Provide the (X, Y) coordinate of the cell's center where the given text is located.  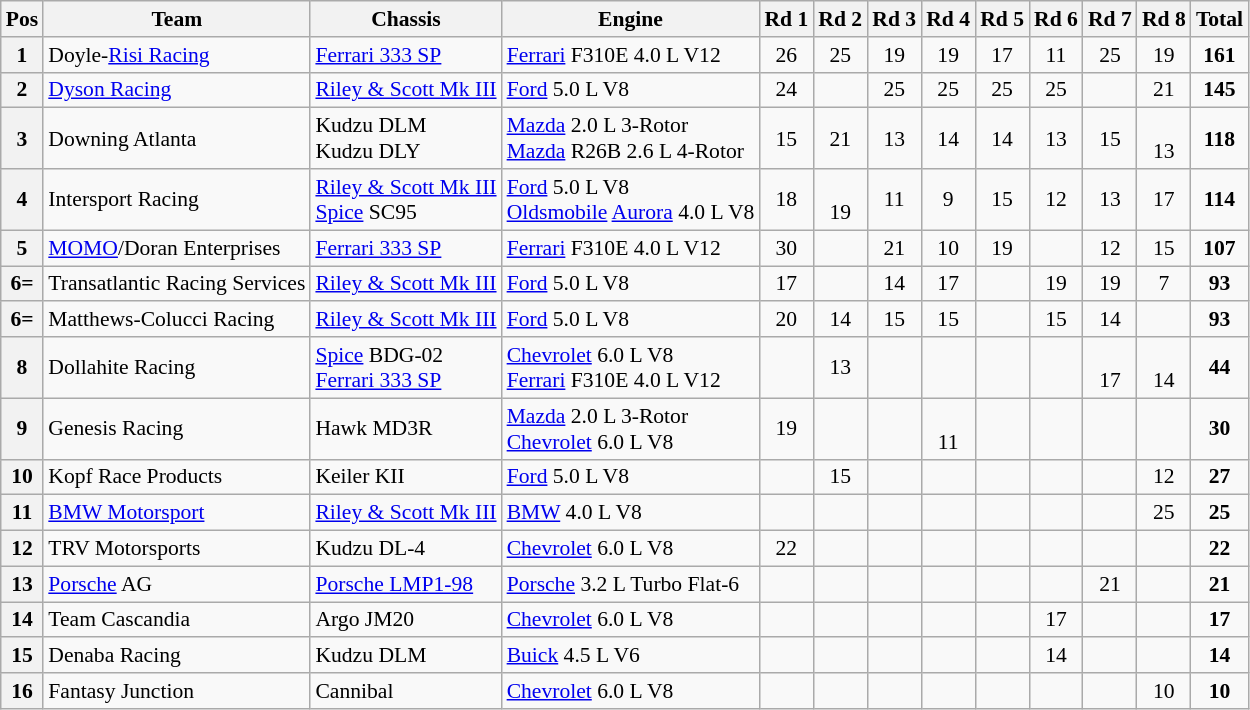
Rd 4 (948, 19)
Chevrolet 6.0 L V8Ferrari F310E 4.0 L V12 (631, 368)
Denaba Racing (176, 656)
3 (22, 138)
18 (786, 200)
8 (22, 368)
Ford 5.0 L V8Oldsmobile Aurora 4.0 L V8 (631, 200)
20 (786, 320)
Intersport Racing (176, 200)
26 (786, 55)
Rd 2 (840, 19)
Keiler KII (406, 477)
44 (1220, 368)
BMW 4.0 L V8 (631, 513)
Mazda 2.0 L 3-RotorMazda R26B 2.6 L 4-Rotor (631, 138)
Spice BDG-02Ferrari 333 SP (406, 368)
2 (22, 90)
MOMO/Doran Enterprises (176, 248)
Chassis (406, 19)
Engine (631, 19)
Rd 5 (1002, 19)
Buick 4.5 L V6 (631, 656)
Team Cascandia (176, 620)
1 (22, 55)
TRV Motorsports (176, 549)
161 (1220, 55)
107 (1220, 248)
Downing Atlanta (176, 138)
Hawk MD3R (406, 428)
Rd 8 (1164, 19)
24 (786, 90)
Porsche AG (176, 584)
4 (22, 200)
Rd 6 (1056, 19)
Porsche 3.2 L Turbo Flat-6 (631, 584)
Dollahite Racing (176, 368)
Rd 1 (786, 19)
Rd 3 (894, 19)
Transatlantic Racing Services (176, 284)
5 (22, 248)
Mazda 2.0 L 3-RotorChevrolet 6.0 L V8 (631, 428)
145 (1220, 90)
Pos (22, 19)
Fantasy Junction (176, 691)
7 (1164, 284)
Cannibal (406, 691)
BMW Motorsport (176, 513)
Dyson Racing (176, 90)
Rd 7 (1110, 19)
Porsche LMP1-98 (406, 584)
Total (1220, 19)
Argo JM20 (406, 620)
Doyle-Risi Racing (176, 55)
27 (1220, 477)
Matthews-Colucci Racing (176, 320)
Team (176, 19)
Kudzu DL-4 (406, 549)
114 (1220, 200)
Kudzu DLM (406, 656)
16 (22, 691)
Kudzu DLMKudzu DLY (406, 138)
Kopf Race Products (176, 477)
Riley & Scott Mk IIISpice SC95 (406, 200)
118 (1220, 138)
Genesis Racing (176, 428)
